From the cell containing the given text, extract its center point as (X, Y) coordinate. 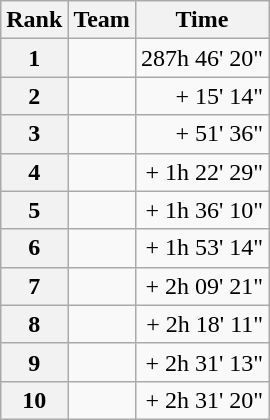
287h 46' 20" (202, 58)
+ 2h 31' 13" (202, 362)
+ 15' 14" (202, 96)
+ 1h 36' 10" (202, 210)
+ 2h 09' 21" (202, 286)
7 (34, 286)
Rank (34, 20)
+ 1h 53' 14" (202, 248)
+ 1h 22' 29" (202, 172)
2 (34, 96)
8 (34, 324)
Team (102, 20)
+ 51' 36" (202, 134)
Time (202, 20)
9 (34, 362)
6 (34, 248)
4 (34, 172)
3 (34, 134)
10 (34, 400)
+ 2h 18' 11" (202, 324)
1 (34, 58)
5 (34, 210)
+ 2h 31' 20" (202, 400)
